From the cell containing the given text, extract its center point as [X, Y] coordinate. 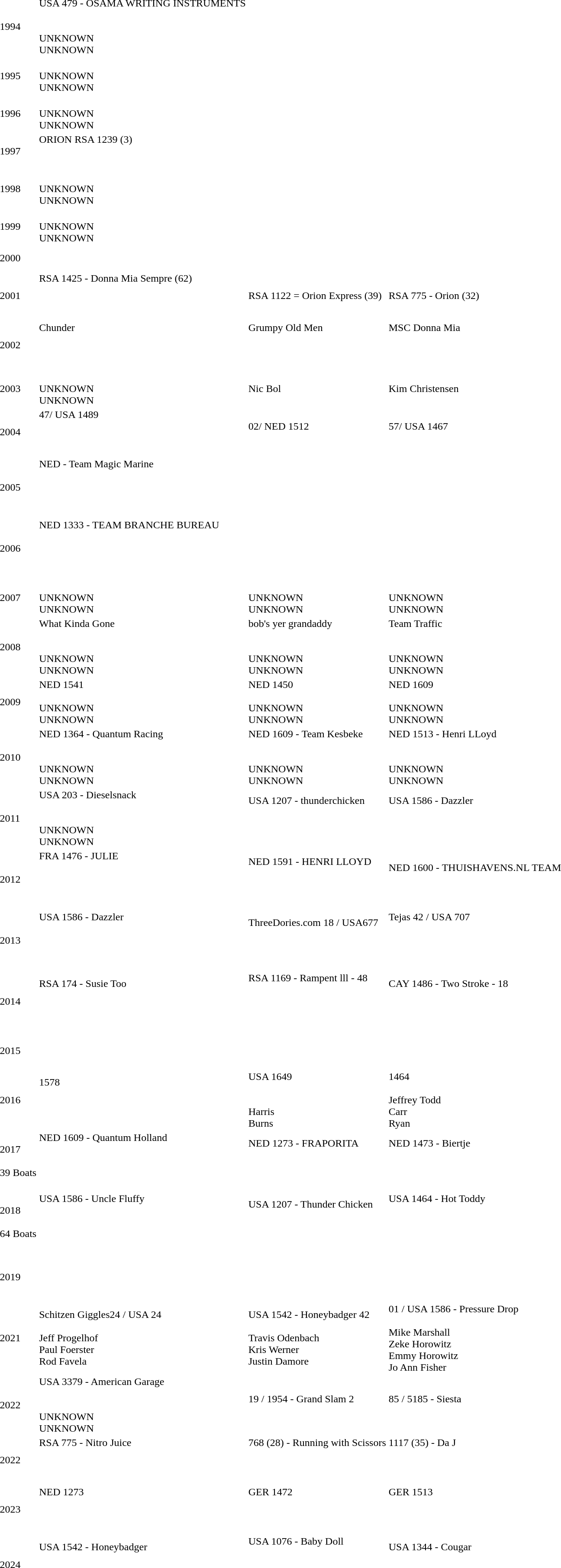
bob's yer grandaddyUNKNOWNUNKNOWN [317, 647]
USA 1542 - Honeybadger 42Travis Odenbach Kris Werner Justin Damore [317, 1338]
RSA 174 - Susie Too [143, 1001]
47/ USA 1489 [143, 432]
1578 [143, 1100]
USA 3379 - American GarageUNKNOWNUNKNOWN [143, 1405]
NED 1450UNKNOWNUNKNOWN [317, 702]
19 / 1954 - Grand Slam 2 [317, 1405]
RSA 1169 - Rampent lll - 48 [317, 1001]
NED 1273 [143, 1509]
RSA 775 - Nitro Juice [143, 1460]
GER 1472 [317, 1509]
NED 1364 - Quantum RacingUNKNOWNUNKNOWN [143, 757]
USA 1207 - thunderchicken [317, 818]
NED 1609 - Quantum Holland [143, 1161]
USA 1586 - Uncle Fluffy [143, 1222]
NED - Team Magic Marine [143, 487]
Schitzen Giggles24 / USA 24Jeff Progelhof Paul Foerster Rod Favela [143, 1338]
USA 1649 Harris Burns [317, 1100]
ThreeDories.com 18 / USA677 [317, 940]
ORION RSA 1239 (3) [143, 151]
NED 1609 - Team KesbekeUNKNOWNUNKNOWN [317, 757]
Chunder [143, 345]
NED 1333 - TEAM BRANCHE BUREAU [143, 548]
USA 203 - DieselsnackUNKNOWNUNKNOWN [143, 818]
NED 1591 - HENRI LLOYD [317, 879]
NED 1273 - FRAPORITA [317, 1161]
What Kinda GoneUNKNOWNUNKNOWN [143, 647]
NED 1541UNKNOWNUNKNOWN [143, 702]
768 (28) - Running with Scissors [317, 1460]
FRA 1476 - JULIE [143, 879]
RSA 1122 = Orion Express (39) [317, 296]
USA 1207 - Thunder Chicken [317, 1222]
02/ NED 1512 [317, 432]
USA 1586 - Dazzler [143, 940]
RSA 1425 - Donna Mia Sempre (62) [143, 296]
Grumpy Old Men [317, 345]
Nic Bol [317, 389]
